Return [x, y] of the center of cell containing provided text 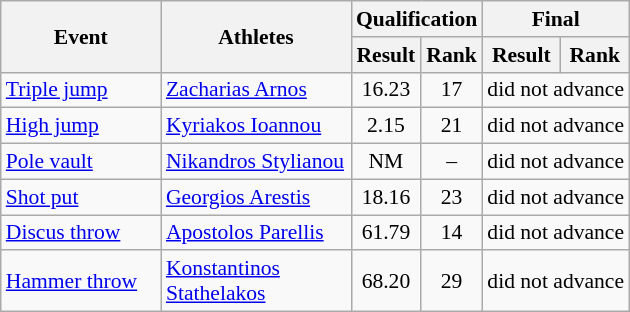
High jump [81, 126]
61.79 [386, 233]
Athletes [256, 36]
NM [386, 162]
18.16 [386, 197]
21 [452, 126]
17 [452, 90]
Hammer throw [81, 282]
Georgios Arestis [256, 197]
Kyriakos Ioannou [256, 126]
Zacharias Arnos [256, 90]
Event [81, 36]
Final [556, 19]
Triple jump [81, 90]
Pole vault [81, 162]
68.20 [386, 282]
2.15 [386, 126]
16.23 [386, 90]
– [452, 162]
Apostolos Parellis [256, 233]
14 [452, 233]
Konstantinos Stathelakos [256, 282]
Discus throw [81, 233]
23 [452, 197]
Nikandros Stylianou [256, 162]
29 [452, 282]
Shot put [81, 197]
Qualification [416, 19]
